Capture the cell that displays the provided text and extract its (x, y) central coordinate. 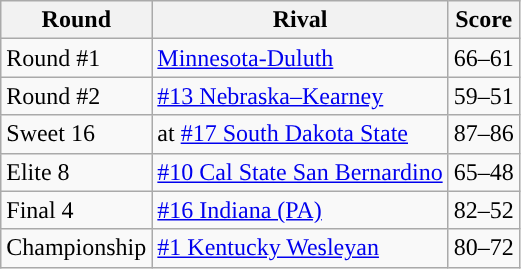
#16 Indiana (PA) (300, 210)
Round (76, 20)
Round #1 (76, 58)
82–52 (484, 210)
87–86 (484, 134)
Minnesota-Duluth (300, 58)
Elite 8 (76, 172)
#13 Nebraska–Kearney (300, 96)
80–72 (484, 248)
Round #2 (76, 96)
Sweet 16 (76, 134)
Final 4 (76, 210)
Score (484, 20)
at #17 South Dakota State (300, 134)
59–51 (484, 96)
66–61 (484, 58)
Championship (76, 248)
#10 Cal State San Bernardino (300, 172)
65–48 (484, 172)
Rival (300, 20)
#1 Kentucky Wesleyan (300, 248)
